Search for the cell housing the specified text and yield its (x, y) center coordinate. 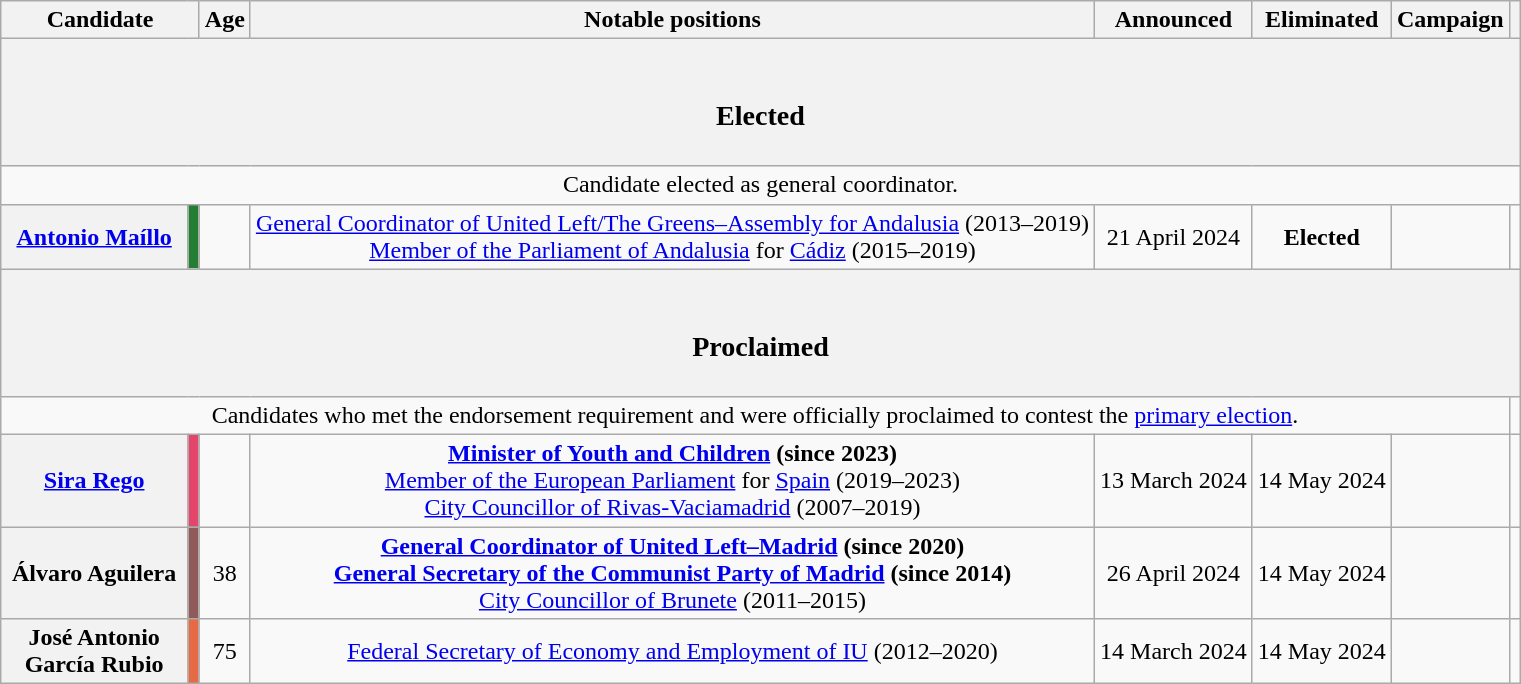
Candidate (100, 20)
Announced (1174, 20)
38 (224, 572)
75 (224, 652)
13 March 2024 (1174, 480)
Notable positions (672, 20)
Proclaimed (760, 332)
Candidates who met the endorsement requirement and were officially proclaimed to contest the primary election. (755, 415)
Federal Secretary of Economy and Employment of IU (2012–2020) (672, 652)
Age (224, 20)
Antonio Maíllo (94, 236)
General Coordinator of United Left/The Greens–Assembly for Andalusia (2013–2019)Member of the Parliament of Andalusia for Cádiz (2015–2019) (672, 236)
26 April 2024 (1174, 572)
Candidate elected as general coordinator. (760, 185)
Álvaro Aguilera (94, 572)
14 March 2024 (1174, 652)
Campaign (1450, 20)
21 April 2024 (1174, 236)
Minister of Youth and Children (since 2023)Member of the European Parliament for Spain (2019–2023)City Councillor of Rivas-Vaciamadrid (2007–2019) (672, 480)
Eliminated (1322, 20)
José AntonioGarcía Rubio (94, 652)
Sira Rego (94, 480)
